Capture the cell that displays the provided text and extract its [X, Y] central coordinate. 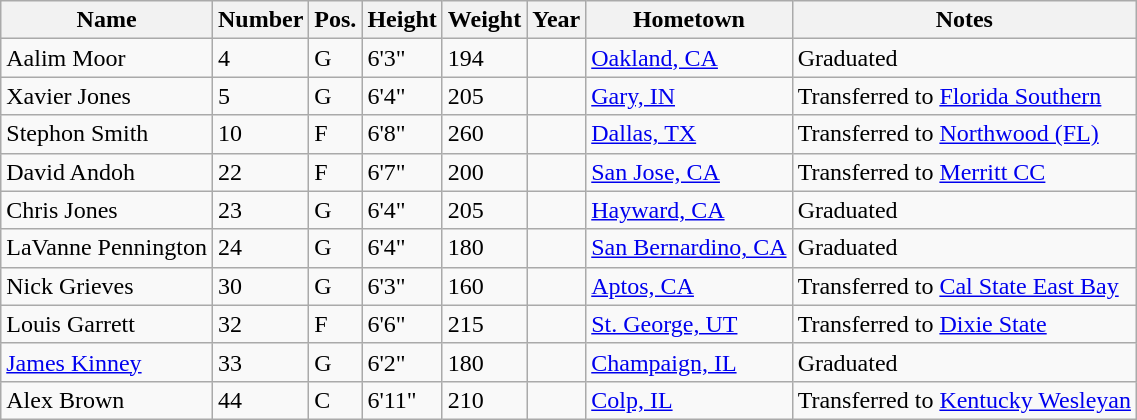
Xavier Jones [107, 96]
Transferred to Cal State East Bay [964, 286]
24 [260, 248]
Transferred to Northwood (FL) [964, 134]
210 [484, 400]
St. George, UT [689, 324]
Transferred to Dixie State [964, 324]
Notes [964, 20]
10 [260, 134]
Nick Grieves [107, 286]
LaVanne Pennington [107, 248]
Transferred to Kentucky Wesleyan [964, 400]
Aalim Moor [107, 58]
30 [260, 286]
6'8" [402, 134]
194 [484, 58]
Oakland, CA [689, 58]
5 [260, 96]
Pos. [336, 20]
4 [260, 58]
215 [484, 324]
Stephon Smith [107, 134]
6'11" [402, 400]
Alex Brown [107, 400]
Weight [484, 20]
Hometown [689, 20]
6'7" [402, 172]
David Andoh [107, 172]
Name [107, 20]
Chris Jones [107, 210]
Champaign, IL [689, 362]
23 [260, 210]
Colp, IL [689, 400]
Louis Garrett [107, 324]
C [336, 400]
Transferred to Merritt CC [964, 172]
Gary, IN [689, 96]
6'6" [402, 324]
22 [260, 172]
San Jose, CA [689, 172]
Number [260, 20]
Height [402, 20]
James Kinney [107, 362]
Dallas, TX [689, 134]
44 [260, 400]
Transferred to Florida Southern [964, 96]
6'2" [402, 362]
200 [484, 172]
33 [260, 362]
160 [484, 286]
32 [260, 324]
Aptos, CA [689, 286]
260 [484, 134]
San Bernardino, CA [689, 248]
Hayward, CA [689, 210]
Year [556, 20]
